For the text-containing cell, return its midpoint in (x, y) coordinate format. 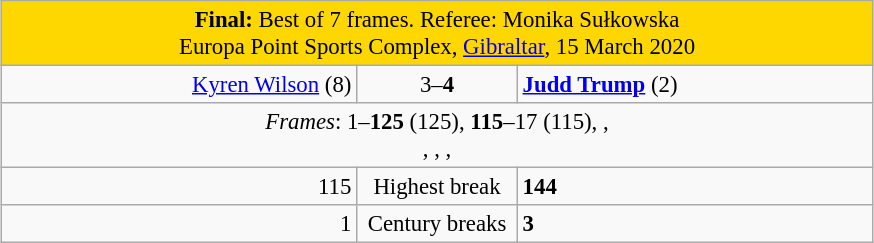
Century breaks (438, 224)
3–4 (438, 85)
Final: Best of 7 frames. Referee: Monika SułkowskaEuropa Point Sports Complex, Gibraltar, 15 March 2020 (437, 34)
144 (695, 187)
Highest break (438, 187)
1 (179, 224)
115 (179, 187)
Kyren Wilson (8) (179, 85)
Frames: 1–125 (125), 115–17 (115), ,, , , (437, 136)
3 (695, 224)
Judd Trump (2) (695, 85)
